Scan for the cell matching the given text and deliver its (X, Y) coordinate at center. 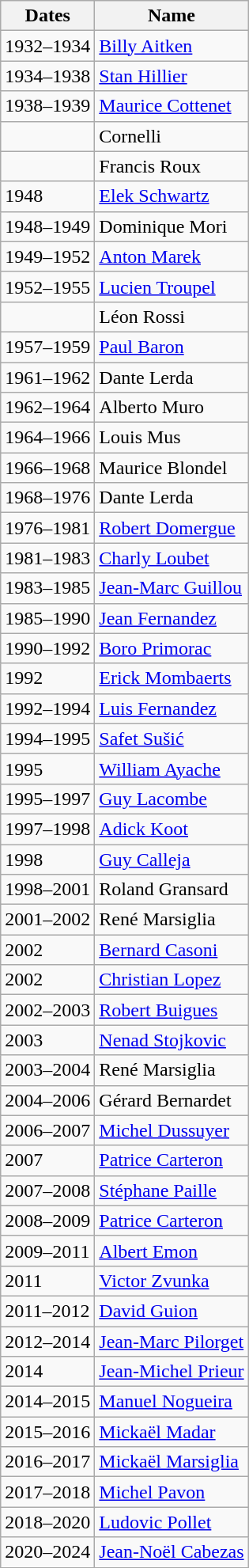
2015–2016 (47, 1432)
1985–1990 (47, 618)
Stan Hillier (172, 76)
Ludovic Pollet (172, 1522)
1992 (47, 678)
Michel Pavon (172, 1492)
Cornelli (172, 136)
Safet Sušić (172, 738)
2011 (47, 1281)
Manuel Nogueira (172, 1402)
1938–1939 (47, 106)
1995 (47, 769)
1995–1997 (47, 799)
1998 (47, 859)
2009–2011 (47, 1251)
Michel Dussuyer (172, 1130)
1932–1934 (47, 46)
Elek Schwartz (172, 196)
Billy Aitken (172, 46)
2018–2020 (47, 1522)
1949–1952 (47, 256)
2003–2004 (47, 1070)
2011–2012 (47, 1311)
Roland Gransard (172, 890)
Paul Baron (172, 347)
2014–2015 (47, 1402)
Adick Koot (172, 829)
1952–1955 (47, 287)
1961–1962 (47, 378)
Mickaël Marsiglia (172, 1462)
1981–1983 (47, 558)
Stéphane Paille (172, 1190)
Léon Rossi (172, 317)
1998–2001 (47, 890)
Nenad Stojkovic (172, 1040)
Boro Primorac (172, 648)
Maurice Cottenet (172, 106)
Robert Domergue (172, 528)
Erick Mombaerts (172, 678)
2008–2009 (47, 1221)
2006–2007 (47, 1130)
1997–1998 (47, 829)
Bernard Casoni (172, 950)
1934–1938 (47, 76)
2007–2008 (47, 1190)
1962–1964 (47, 408)
1983–1985 (47, 588)
2020–2024 (47, 1552)
William Ayache (172, 769)
2002–2003 (47, 1010)
2017–2018 (47, 1492)
2004–2006 (47, 1100)
1948–1949 (47, 226)
Victor Zvunka (172, 1281)
1957–1959 (47, 347)
1992–1994 (47, 708)
Robert Buigues (172, 1010)
Guy Calleja (172, 859)
2001–2002 (47, 920)
Francis Roux (172, 166)
Maurice Blondel (172, 468)
1990–1992 (47, 648)
2003 (47, 1040)
1964–1966 (47, 438)
1976–1981 (47, 528)
Gérard Bernardet (172, 1100)
Luis Fernandez (172, 708)
Name (172, 16)
Mickaël Madar (172, 1432)
2012–2014 (47, 1342)
2007 (47, 1160)
1968–1976 (47, 498)
Christian Lopez (172, 980)
Jean-Michel Prieur (172, 1372)
Alberto Muro (172, 408)
Anton Marek (172, 256)
2016–2017 (47, 1462)
Guy Lacombe (172, 799)
Albert Emon (172, 1251)
1948 (47, 196)
David Guion (172, 1311)
Dates (47, 16)
2014 (47, 1372)
Jean Fernandez (172, 618)
1994–1995 (47, 738)
Dominique Mori (172, 226)
Jean-Marc Pilorget (172, 1342)
Jean-Marc Guillou (172, 588)
1966–1968 (47, 468)
Jean-Noël Cabezas (172, 1552)
Louis Mus (172, 438)
Charly Loubet (172, 558)
Lucien Troupel (172, 287)
